Output the [x, y] coordinate of the center of the cell containing the given text.  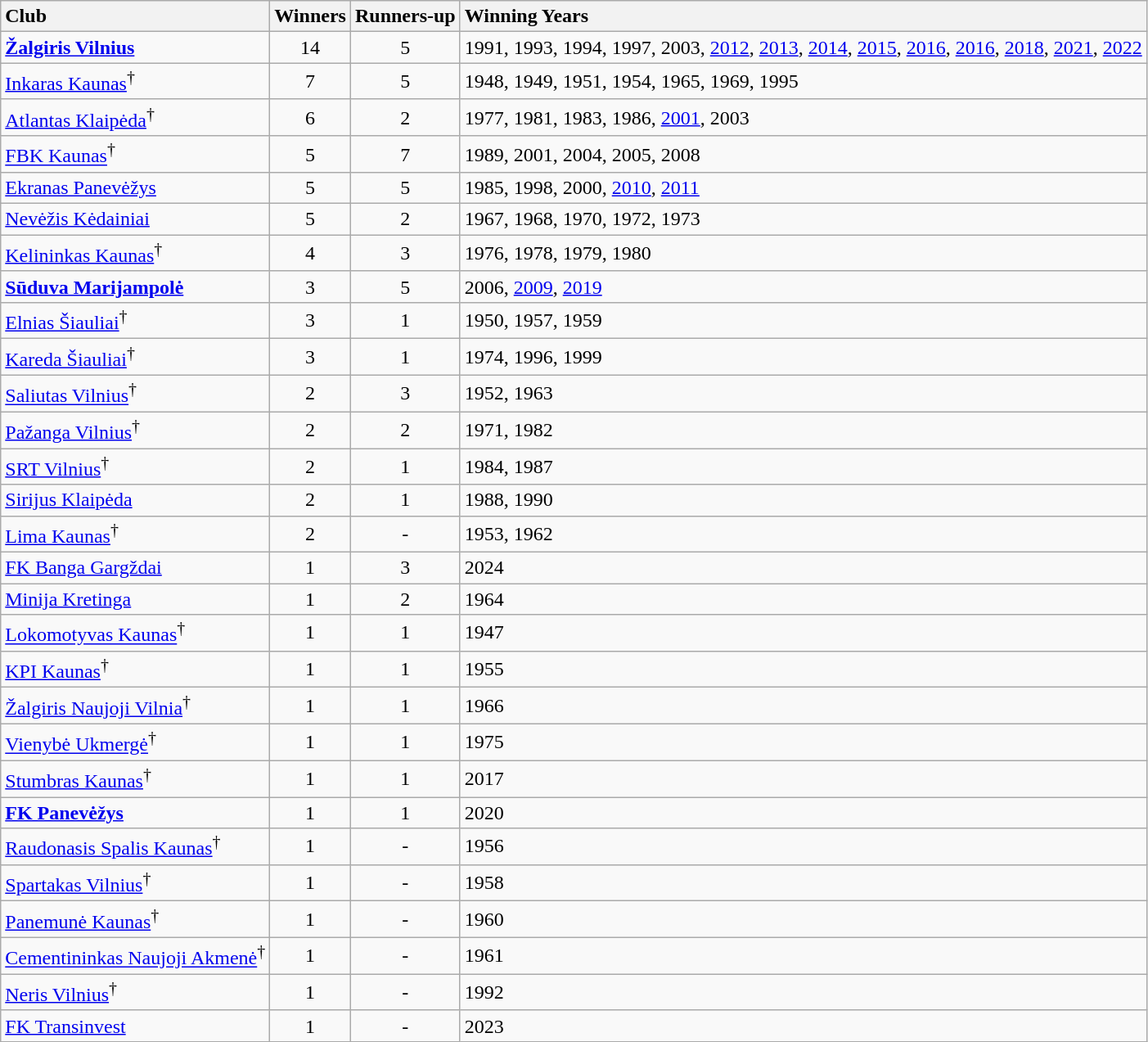
Nevėžis Kėdainiai [136, 219]
2020 [804, 813]
Sirijus Klaipėda [136, 500]
1967, 1968, 1970, 1972, 1973 [804, 219]
1976, 1978, 1979, 1980 [804, 254]
SRT Vilnius† [136, 467]
Spartakas Vilnius† [136, 882]
Lima Kaunas† [136, 534]
2006, 2009, 2019 [804, 286]
Lokomotyvas Kaunas† [136, 634]
Raudonasis Spalis Kaunas† [136, 846]
1984, 1987 [804, 467]
FBK Kaunas† [136, 154]
1992 [804, 992]
Atlantas Klaipėda† [136, 118]
1950, 1957, 1959 [804, 321]
1977, 1981, 1983, 1986, 2001, 2003 [804, 118]
1971, 1982 [804, 431]
4 [311, 254]
Winning Years [804, 16]
FK Transinvest [136, 1026]
Vienybė Ukmergė† [136, 742]
Sūduva Marijampolė [136, 286]
Inkaras Kaunas† [136, 82]
1989, 2001, 2004, 2005, 2008 [804, 154]
Winners [311, 16]
2024 [804, 568]
Saliutas Vilnius† [136, 393]
Ekranas Panevėžys [136, 188]
Minija Kretinga [136, 599]
FK Banga Gargždai [136, 568]
1960 [804, 920]
Žalgiris Naujoji Vilnia† [136, 706]
2023 [804, 1026]
1948, 1949, 1951, 1954, 1965, 1969, 1995 [804, 82]
1958 [804, 882]
Pažanga Vilnius† [136, 431]
Kareda Šiauliai† [136, 357]
Žalgiris Vilnius [136, 47]
1985, 1998, 2000, 2010, 2011 [804, 188]
Elnias Šiauliai† [136, 321]
Neris Vilnius† [136, 992]
14 [311, 47]
Runners-up [405, 16]
1955 [804, 670]
FK Panevėžys [136, 813]
Stumbras Kaunas† [136, 779]
1991, 1993, 1994, 1997, 2003, 2012, 2013, 2014, 2015, 2016, 2016, 2018, 2021, 2022 [804, 47]
1988, 1990 [804, 500]
Cementininkas Naujoji Akmenė† [136, 956]
Kelininkas Kaunas† [136, 254]
1975 [804, 742]
Club [136, 16]
1966 [804, 706]
1956 [804, 846]
1952, 1963 [804, 393]
Panemunė Kaunas† [136, 920]
1947 [804, 634]
1964 [804, 599]
KPI Kaunas† [136, 670]
6 [311, 118]
2017 [804, 779]
1974, 1996, 1999 [804, 357]
1953, 1962 [804, 534]
1961 [804, 956]
